Determine the [X, Y] coordinate at the center of the cell enclosing the given text.  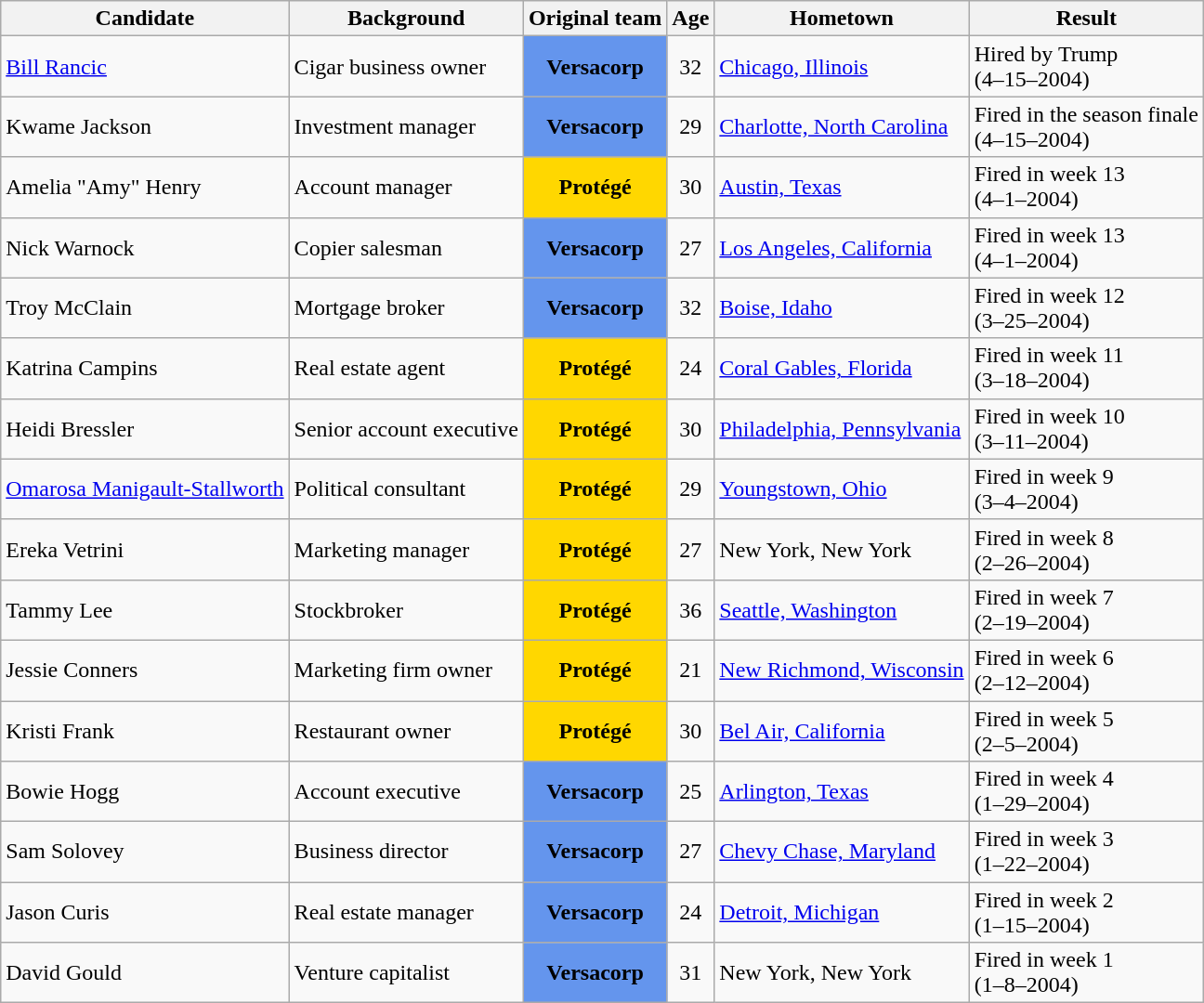
36 [691, 609]
Fired in week 8(2–26–2004) [1086, 550]
Original team [595, 19]
Fired in week 3(1–22–2004) [1086, 853]
Fired in week 10(3–11–2004) [1086, 429]
Bel Air, California [842, 730]
Jessie Conners [145, 671]
31 [691, 973]
Kwame Jackson [145, 126]
Bill Rancic [145, 67]
Kristi Frank [145, 730]
Copier salesman [406, 247]
Ereka Vetrini [145, 550]
Jason Curis [145, 912]
Restaurant owner [406, 730]
Omarosa Manigault-Stallworth [145, 488]
Fired in week 9(3–4–2004) [1086, 488]
Senior account executive [406, 429]
Result [1086, 19]
Fired in week 2(1–15–2004) [1086, 912]
Hired by Trump(4–15–2004) [1086, 67]
Detroit, Michigan [842, 912]
Account executive [406, 791]
Political consultant [406, 488]
Candidate [145, 19]
Boise, Idaho [842, 308]
Coral Gables, Florida [842, 368]
Sam Solovey [145, 853]
David Gould [145, 973]
Los Angeles, California [842, 247]
Amelia "Amy" Henry [145, 188]
Business director [406, 853]
Youngstown, Ohio [842, 488]
Fired in week 7(2–19–2004) [1086, 609]
Real estate manager [406, 912]
Fired in week 11(3–18–2004) [1086, 368]
Background [406, 19]
Real estate agent [406, 368]
Venture capitalist [406, 973]
25 [691, 791]
21 [691, 671]
Chevy Chase, Maryland [842, 853]
Arlington, Texas [842, 791]
Account manager [406, 188]
Troy McClain [145, 308]
Age [691, 19]
Fired in week 5(2–5–2004) [1086, 730]
Fired in week 6(2–12–2004) [1086, 671]
Marketing firm owner [406, 671]
Tammy Lee [145, 609]
Nick Warnock [145, 247]
New Richmond, Wisconsin [842, 671]
Philadelphia, Pennsylvania [842, 429]
Investment manager [406, 126]
Katrina Campins [145, 368]
Seattle, Washington [842, 609]
Austin, Texas [842, 188]
Charlotte, North Carolina [842, 126]
Fired in the season finale(4–15–2004) [1086, 126]
Chicago, Illinois [842, 67]
Heidi Bressler [145, 429]
Marketing manager [406, 550]
Bowie Hogg [145, 791]
Mortgage broker [406, 308]
Hometown [842, 19]
Cigar business owner [406, 67]
Stockbroker [406, 609]
Fired in week 12(3–25–2004) [1086, 308]
Fired in week 4(1–29–2004) [1086, 791]
Fired in week 1(1–8–2004) [1086, 973]
